Determine the (X, Y) coordinate at the center of the cell enclosing the given text.  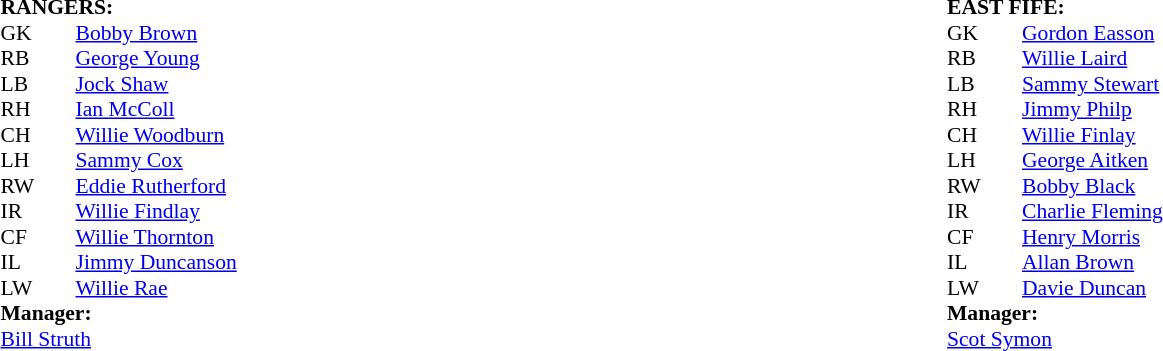
George Young (156, 59)
Sammy Cox (156, 161)
George Aitken (1092, 161)
Jock Shaw (156, 84)
Willie Findlay (156, 211)
Ian McColl (156, 109)
Willie Laird (1092, 59)
Willie Finlay (1092, 135)
Bobby Black (1092, 186)
Eddie Rutherford (156, 186)
Allan Brown (1092, 263)
Gordon Easson (1092, 33)
Charlie Fleming (1092, 211)
Willie Woodburn (156, 135)
Willie Rae (156, 288)
Jimmy Philp (1092, 109)
Bobby Brown (156, 33)
Henry Morris (1092, 237)
Jimmy Duncanson (156, 263)
Willie Thornton (156, 237)
Sammy Stewart (1092, 84)
Davie Duncan (1092, 288)
